Identify which cell holds the provided text, then report its (X, Y) central coordinate. 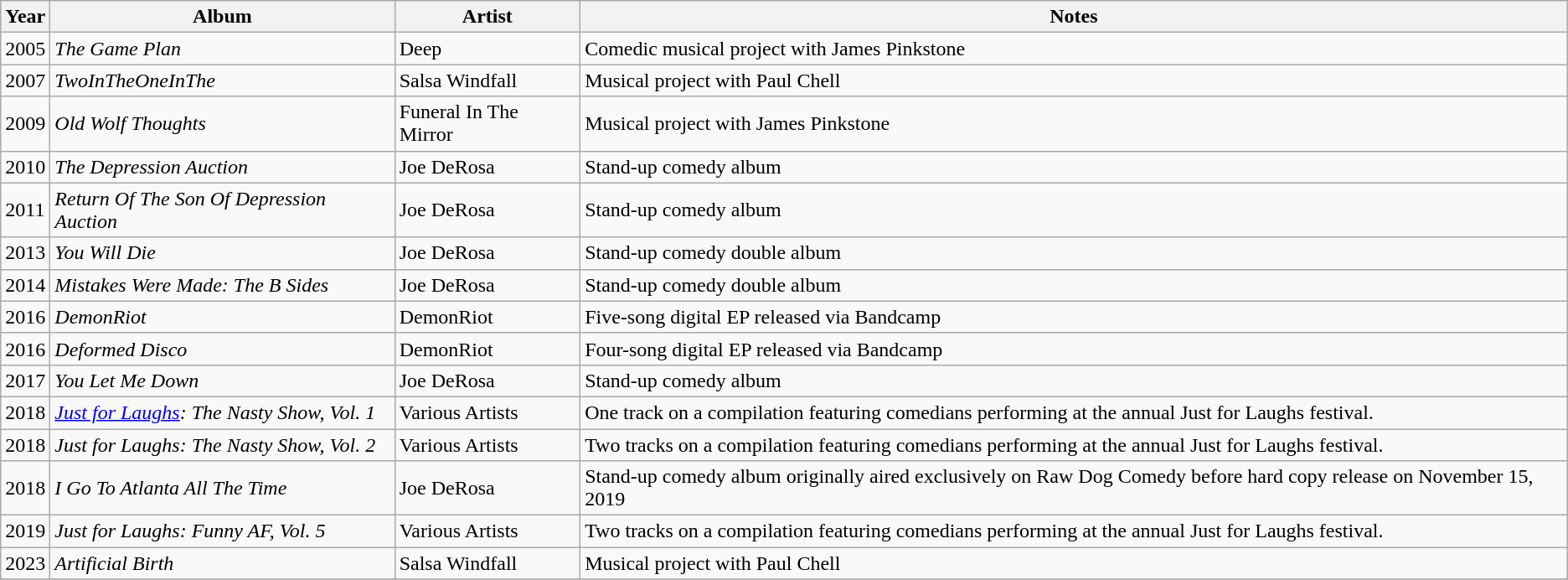
Just for Laughs: Funny AF, Vol. 5 (223, 531)
TwoInTheOneInThe (223, 80)
Deformed Disco (223, 349)
Five-song digital EP released via Bandcamp (1074, 317)
I Go To Atlanta All The Time (223, 488)
2007 (25, 80)
Year (25, 17)
2023 (25, 563)
Deep (487, 49)
One track on a compilation featuring comedians performing at the annual Just for Laughs festival. (1074, 412)
Comedic musical project with James Pinkstone (1074, 49)
2014 (25, 285)
Four-song digital EP released via Bandcamp (1074, 349)
Old Wolf Thoughts (223, 124)
Stand-up comedy album originally aired exclusively on Raw Dog Comedy before hard copy release on November 15, 2019 (1074, 488)
Artist (487, 17)
2009 (25, 124)
Musical project with James Pinkstone (1074, 124)
2010 (25, 167)
2019 (25, 531)
Notes (1074, 17)
Just for Laughs: The Nasty Show, Vol. 2 (223, 445)
2013 (25, 253)
Funeral In The Mirror (487, 124)
The Game Plan (223, 49)
Mistakes Were Made: The B Sides (223, 285)
The Depression Auction (223, 167)
You Let Me Down (223, 381)
Just for Laughs: The Nasty Show, Vol. 1 (223, 412)
2011 (25, 210)
You Will Die (223, 253)
Artificial Birth (223, 563)
2005 (25, 49)
Album (223, 17)
Return Of The Son Of Depression Auction (223, 210)
2017 (25, 381)
